Output the (X, Y) coordinate of the center of the cell containing the given text.  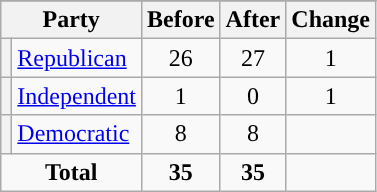
Independent (77, 96)
After (253, 20)
Party (72, 20)
Democratic (77, 134)
Change (331, 20)
Republican (77, 58)
26 (180, 58)
Total (72, 172)
0 (253, 96)
27 (253, 58)
Before (180, 20)
